Search for the cell housing the specified text and yield its [x, y] center coordinate. 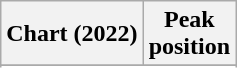
Chart (2022) [72, 34]
Peakposition [189, 34]
